Capture the cell that displays the provided text and extract its (x, y) central coordinate. 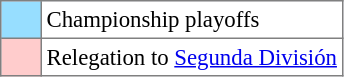
Relegation to Segunda División (192, 57)
Championship playoffs (192, 20)
